Determine the (x, y) coordinate at the center of the cell enclosing the given text.  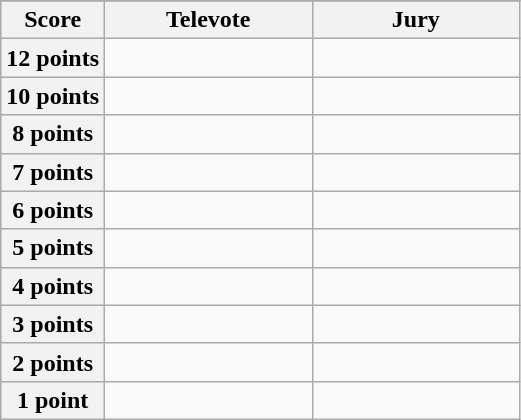
7 points (53, 172)
3 points (53, 324)
5 points (53, 248)
4 points (53, 286)
6 points (53, 210)
12 points (53, 58)
10 points (53, 96)
2 points (53, 362)
Jury (416, 20)
Televote (209, 20)
8 points (53, 134)
1 point (53, 400)
Score (53, 20)
